Scan for the cell matching the given text and deliver its [X, Y] coordinate at center. 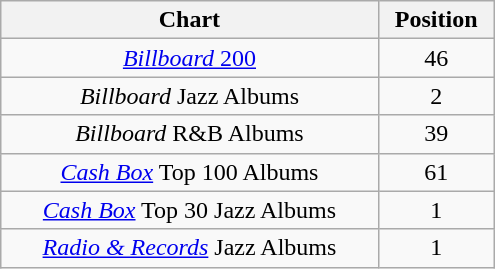
39 [436, 134]
61 [436, 172]
2 [436, 96]
Cash Box Top 30 Jazz Albums [190, 210]
Position [436, 20]
Billboard R&B Albums [190, 134]
46 [436, 58]
Chart [190, 20]
Billboard 200 [190, 58]
Cash Box Top 100 Albums [190, 172]
Billboard Jazz Albums [190, 96]
Radio & Records Jazz Albums [190, 248]
